Identify which cell holds the provided text, then report its [X, Y] central coordinate. 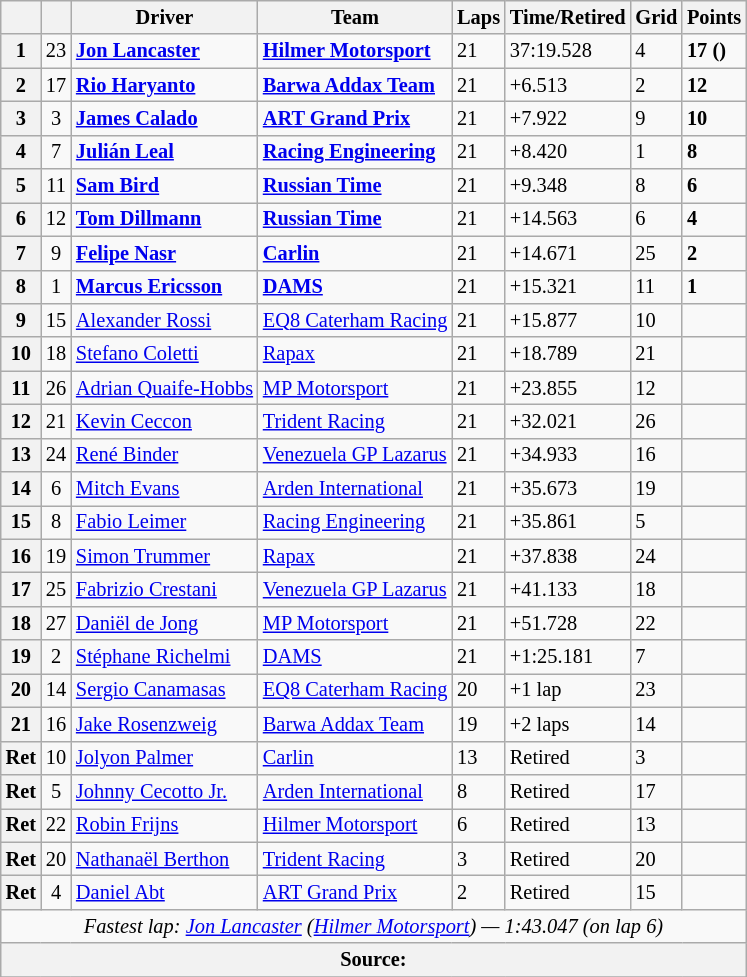
+41.133 [568, 589]
Team [355, 17]
Daniël de Jong [164, 623]
+1 lap [568, 690]
Julián Leal [164, 152]
Fabio Leimer [164, 522]
+9.348 [568, 186]
Daniel Abt [164, 892]
+14.671 [568, 253]
+18.789 [568, 354]
+8.420 [568, 152]
Adrian Quaife-Hobbs [164, 388]
+51.728 [568, 623]
Tom Dillmann [164, 219]
+34.933 [568, 455]
37:19.528 [568, 51]
+6.513 [568, 85]
Mitch Evans [164, 489]
James Calado [164, 118]
+35.861 [568, 522]
Johnny Cecotto Jr. [164, 791]
Sam Bird [164, 186]
+14.563 [568, 219]
Simon Trummer [164, 556]
Source: [374, 960]
17 () [714, 51]
27 [56, 623]
Grid [656, 17]
René Binder [164, 455]
Nathanaël Berthon [164, 859]
+35.673 [568, 489]
Marcus Ericsson [164, 287]
Fabrizio Crestani [164, 589]
Stéphane Richelmi [164, 657]
Fastest lap: Jon Lancaster (Hilmer Motorsport) — 1:43.047 (on lap 6) [374, 926]
Kevin Ceccon [164, 421]
+32.021 [568, 421]
Felipe Nasr [164, 253]
Laps [478, 17]
+1:25.181 [568, 657]
Time/Retired [568, 17]
Sergio Canamasas [164, 690]
Alexander Rossi [164, 320]
+37.838 [568, 556]
+15.877 [568, 320]
Points [714, 17]
Jon Lancaster [164, 51]
Driver [164, 17]
Rio Haryanto [164, 85]
Robin Frijns [164, 825]
+15.321 [568, 287]
Stefano Coletti [164, 354]
Jake Rosenzweig [164, 724]
+7.922 [568, 118]
+2 laps [568, 724]
Jolyon Palmer [164, 758]
+23.855 [568, 388]
